Determine the [x, y] coordinate at the center of the cell enclosing the given text.  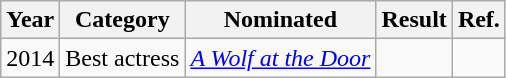
Ref. [478, 20]
Best actress [122, 58]
A Wolf at the Door [280, 58]
Nominated [280, 20]
Year [30, 20]
Category [122, 20]
Result [414, 20]
2014 [30, 58]
